Locate the cell with the specified text and output its [X, Y] center coordinate. 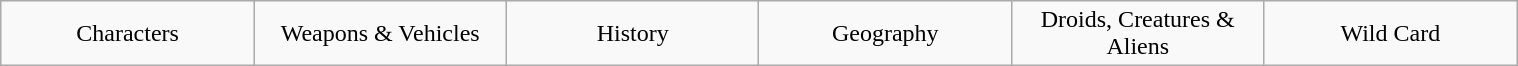
History [632, 34]
Droids, Creatures & Aliens [1138, 34]
Characters [128, 34]
Weapons & Vehicles [380, 34]
Wild Card [1390, 34]
Geography [886, 34]
